Return [x, y] of the center of cell containing provided text 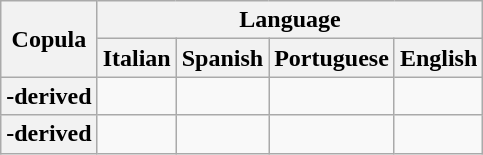
Copula [49, 39]
Spanish [222, 58]
Portuguese [332, 58]
English [438, 58]
Italian [136, 58]
Language [290, 20]
